Extract the [x, y] coordinate from the center of the cell holding the provided text.  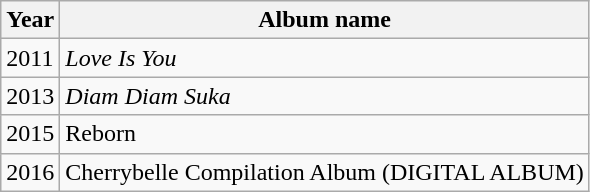
2016 [30, 172]
Reborn [325, 134]
2011 [30, 58]
Diam Diam Suka [325, 96]
Love Is You [325, 58]
2015 [30, 134]
Cherrybelle Compilation Album (DIGITAL ALBUM) [325, 172]
2013 [30, 96]
Year [30, 20]
Album name [325, 20]
